From the cell containing the given text, extract its center point as (X, Y) coordinate. 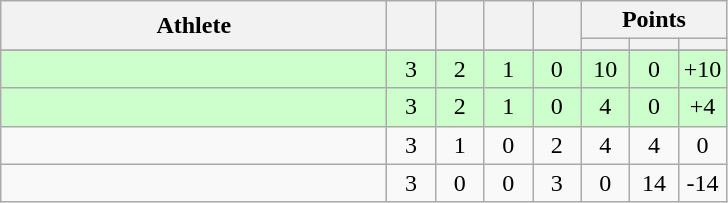
Athlete (194, 26)
Points (654, 20)
10 (606, 69)
-14 (702, 183)
+4 (702, 107)
+10 (702, 69)
14 (654, 183)
